Locate the cell with the specified text and output its (X, Y) center coordinate. 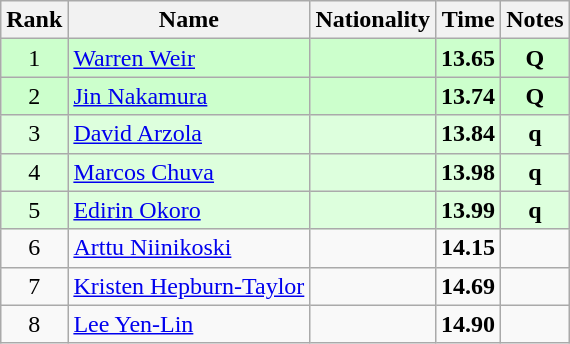
Edirin Okoro (189, 210)
Rank (34, 20)
David Arzola (189, 134)
Notes (535, 20)
14.90 (468, 324)
8 (34, 324)
Warren Weir (189, 58)
4 (34, 172)
13.74 (468, 96)
13.98 (468, 172)
3 (34, 134)
5 (34, 210)
Nationality (373, 20)
Lee Yen-Lin (189, 324)
1 (34, 58)
Time (468, 20)
14.69 (468, 286)
2 (34, 96)
13.99 (468, 210)
13.65 (468, 58)
Kristen Hepburn-Taylor (189, 286)
13.84 (468, 134)
Marcos Chuva (189, 172)
Arttu Niinikoski (189, 248)
14.15 (468, 248)
Name (189, 20)
7 (34, 286)
Jin Nakamura (189, 96)
6 (34, 248)
